Output the [X, Y] coordinate of the center of the cell containing the given text.  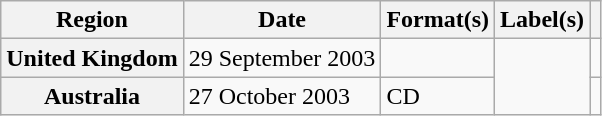
CD [438, 96]
27 October 2003 [282, 96]
Date [282, 20]
Format(s) [438, 20]
29 September 2003 [282, 58]
United Kingdom [92, 58]
Label(s) [542, 20]
Region [92, 20]
Australia [92, 96]
